Pinpoint the cell where the given text exists, returning its (X, Y) midpoint coordinate. 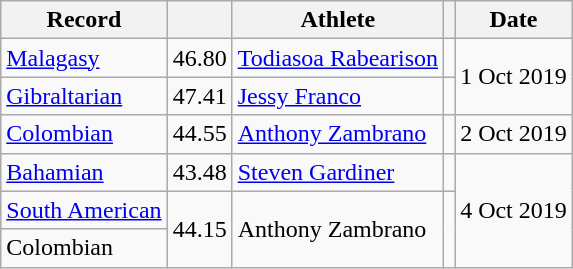
Steven Gardiner (338, 172)
Date (514, 20)
Bahamian (84, 172)
46.80 (200, 58)
Athlete (338, 20)
44.55 (200, 134)
47.41 (200, 96)
Record (84, 20)
Malagasy (84, 58)
44.15 (200, 229)
1 Oct 2019 (514, 77)
43.48 (200, 172)
Todiasoa Rabearison (338, 58)
Jessy Franco (338, 96)
2 Oct 2019 (514, 134)
Gibraltarian (84, 96)
4 Oct 2019 (514, 210)
South American (84, 210)
